For the text-containing cell, return its midpoint in [X, Y] coordinate format. 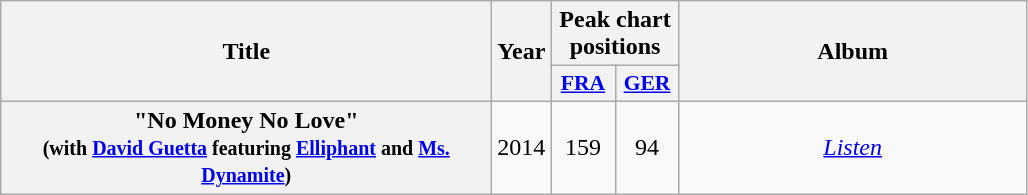
159 [583, 147]
94 [647, 147]
"No Money No Love"(with David Guetta featuring Elliphant and Ms. Dynamite) [246, 147]
Peak chart positions [615, 34]
Album [852, 52]
FRA [583, 84]
Title [246, 52]
Year [522, 52]
2014 [522, 147]
Listen [852, 147]
GER [647, 84]
